Detect which cell encompasses the target text, then output its [X, Y] center coordinate. 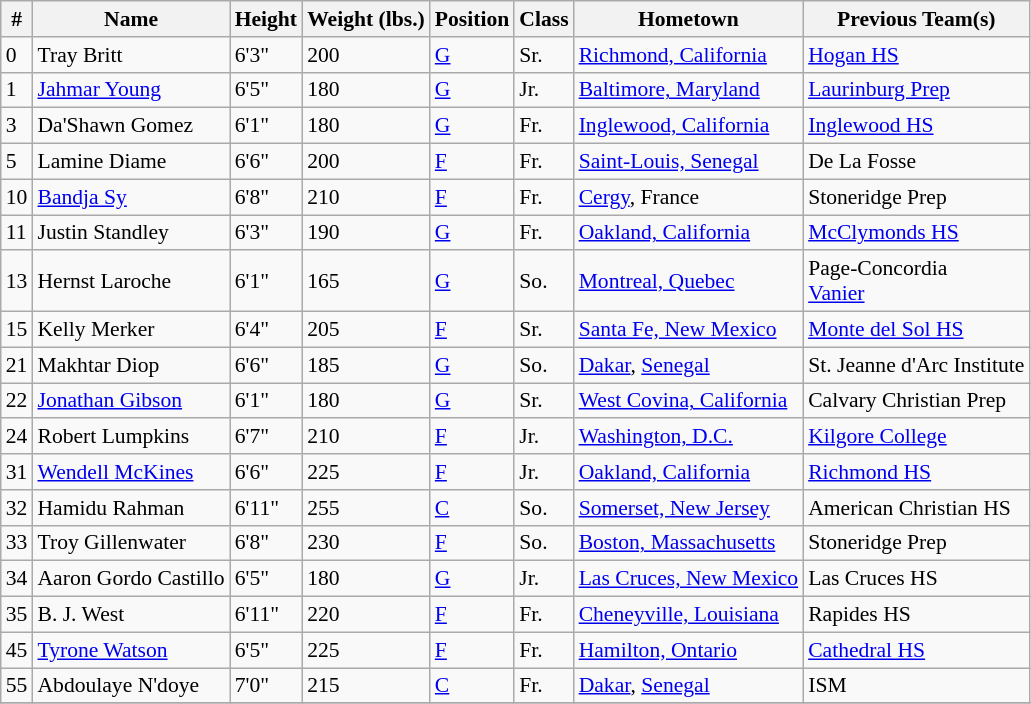
Richmond, California [689, 55]
1 [17, 90]
21 [17, 365]
Cheneyville, Louisiana [689, 615]
Hernst Laroche [130, 282]
Cergy, France [689, 197]
45 [17, 650]
Name [130, 19]
5 [17, 162]
190 [366, 233]
Richmond HS [916, 472]
ISM [916, 686]
10 [17, 197]
6'7" [266, 437]
Baltimore, Maryland [689, 90]
Inglewood, California [689, 126]
Bandja Sy [130, 197]
31 [17, 472]
Tray Britt [130, 55]
Montreal, Quebec [689, 282]
Previous Team(s) [916, 19]
Troy Gillenwater [130, 543]
Makhtar Diop [130, 365]
Hamilton, Ontario [689, 650]
Cathedral HS [916, 650]
11 [17, 233]
Monte del Sol HS [916, 330]
34 [17, 579]
Saint-Louis, Senegal [689, 162]
220 [366, 615]
205 [366, 330]
7'0" [266, 686]
22 [17, 401]
165 [366, 282]
Hogan HS [916, 55]
Robert Lumpkins [130, 437]
American Christian HS [916, 508]
55 [17, 686]
15 [17, 330]
6'4" [266, 330]
0 [17, 55]
B. J. West [130, 615]
Position [472, 19]
255 [366, 508]
Wendell McKines [130, 472]
# [17, 19]
Page-ConcordiaVanier [916, 282]
Weight (lbs.) [366, 19]
185 [366, 365]
Height [266, 19]
St. Jeanne d'Arc Institute [916, 365]
Kilgore College [916, 437]
Santa Fe, New Mexico [689, 330]
Rapides HS [916, 615]
13 [17, 282]
Hometown [689, 19]
Las Cruces, New Mexico [689, 579]
McClymonds HS [916, 233]
215 [366, 686]
32 [17, 508]
Laurinburg Prep [916, 90]
Kelly Merker [130, 330]
Da'Shawn Gomez [130, 126]
De La Fosse [916, 162]
Tyrone Watson [130, 650]
Jahmar Young [130, 90]
Hamidu Rahman [130, 508]
Calvary Christian Prep [916, 401]
Boston, Massachusetts [689, 543]
Somerset, New Jersey [689, 508]
Lamine Diame [130, 162]
Washington, D.C. [689, 437]
35 [17, 615]
230 [366, 543]
West Covina, California [689, 401]
Inglewood HS [916, 126]
24 [17, 437]
Abdoulaye N'doye [130, 686]
3 [17, 126]
Las Cruces HS [916, 579]
33 [17, 543]
Aaron Gordo Castillo [130, 579]
Justin Standley [130, 233]
Jonathan Gibson [130, 401]
Class [544, 19]
